Locate the cell with the specified text and output its (x, y) center coordinate. 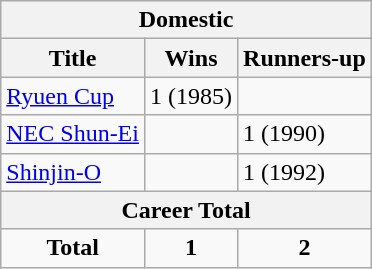
Title (73, 58)
Wins (190, 58)
1 (190, 248)
1 (1985) (190, 96)
NEC Shun-Ei (73, 134)
1 (1990) (305, 134)
Domestic (186, 20)
2 (305, 248)
Runners-up (305, 58)
Ryuen Cup (73, 96)
Career Total (186, 210)
Shinjin-O (73, 172)
1 (1992) (305, 172)
Total (73, 248)
